For the text-containing cell, return its midpoint in [X, Y] coordinate format. 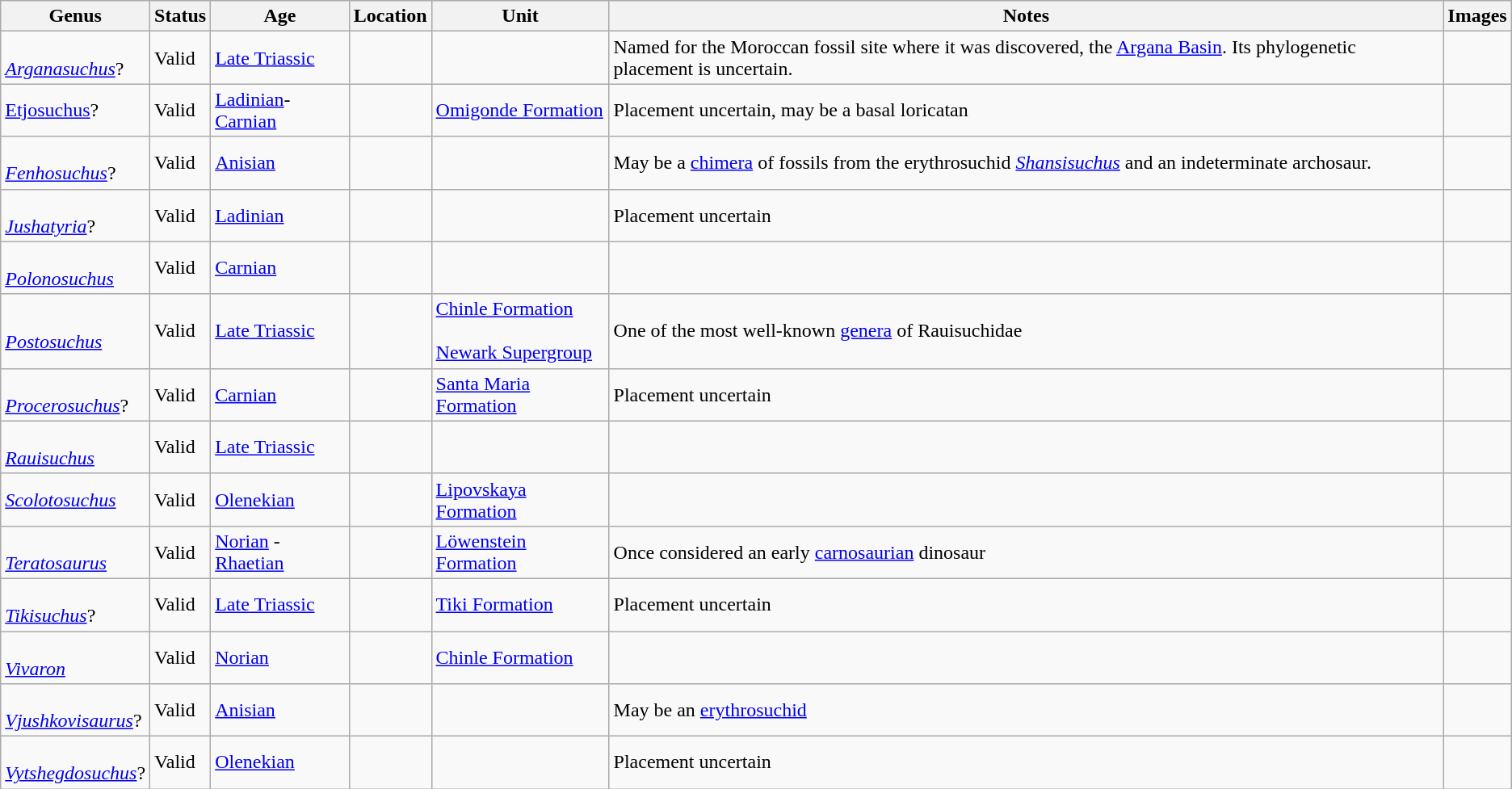
Lipovskaya Formation [520, 499]
Teratosaurus [76, 552]
Vjushkovisaurus? [76, 711]
Images [1477, 16]
Jushatyria? [76, 215]
Norian -Rhaetian [280, 552]
Status [181, 16]
Chinle FormationNewark Supergroup [520, 331]
Löwenstein Formation [520, 552]
Ladinian-Carnian [280, 110]
Unit [520, 16]
Norian [280, 657]
Age [280, 16]
May be a chimera of fossils from the erythrosuchid Shansisuchus and an indeterminate archosaur. [1026, 163]
Omigonde Formation [520, 110]
Location [390, 16]
Polonosuchus [76, 268]
Ladinian [280, 215]
Postosuchus [76, 331]
Arganasuchus? [76, 58]
Chinle Formation [520, 657]
Genus [76, 16]
Placement uncertain, may be a basal loricatan [1026, 110]
Notes [1026, 16]
Named for the Moroccan fossil site where it was discovered, the Argana Basin. Its phylogenetic placement is uncertain. [1026, 58]
Tiki Formation [520, 604]
Procerosuchus? [76, 394]
Rauisuchus [76, 447]
Santa Maria Formation [520, 394]
Fenhosuchus? [76, 163]
Etjosuchus? [76, 110]
Vytshegdosuchus? [76, 762]
Vivaron [76, 657]
One of the most well-known genera of Rauisuchidae [1026, 331]
Once considered an early carnosaurian dinosaur [1026, 552]
Scolotosuchus [76, 499]
Tikisuchus? [76, 604]
May be an erythrosuchid [1026, 711]
